Detect which cell encompasses the target text, then output its (X, Y) center coordinate. 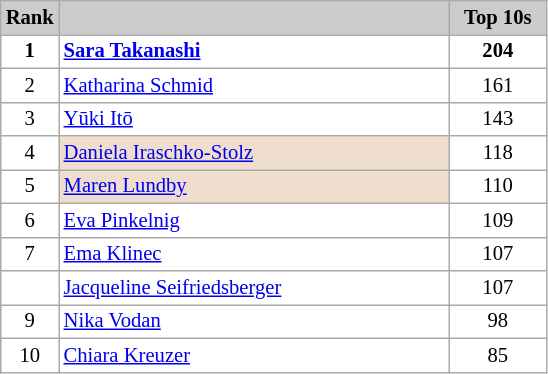
1 (30, 51)
143 (498, 119)
85 (498, 355)
Nika Vodan (254, 321)
Rank (30, 17)
Yūki Itō (254, 119)
3 (30, 119)
Jacqueline Seifriedsberger (254, 287)
9 (30, 321)
Top 10s (498, 17)
Sara Takanashi (254, 51)
98 (498, 321)
10 (30, 355)
Maren Lundby (254, 186)
Chiara Kreuzer (254, 355)
Ema Klinec (254, 254)
5 (30, 186)
110 (498, 186)
Eva Pinkelnig (254, 220)
204 (498, 51)
118 (498, 153)
6 (30, 220)
4 (30, 153)
Daniela Iraschko-Stolz (254, 153)
109 (498, 220)
Katharina Schmid (254, 85)
7 (30, 254)
161 (498, 85)
2 (30, 85)
